Pinpoint the cell where the given text exists, returning its (x, y) midpoint coordinate. 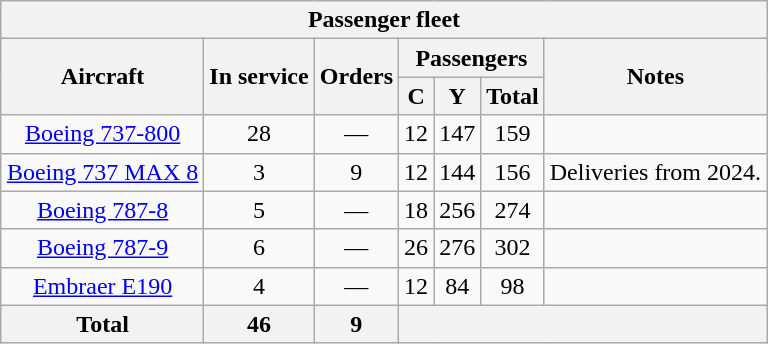
Boeing 787-8 (102, 210)
Boeing 787-9 (102, 248)
46 (259, 324)
Embraer E190 (102, 286)
4 (259, 286)
28 (259, 134)
Passenger fleet (384, 20)
In service (259, 77)
5 (259, 210)
159 (513, 134)
26 (416, 248)
Boeing 737-800 (102, 134)
C (416, 96)
Passengers (472, 58)
144 (458, 172)
98 (513, 286)
302 (513, 248)
Boeing 737 MAX 8 (102, 172)
3 (259, 172)
18 (416, 210)
Notes (655, 77)
6 (259, 248)
274 (513, 210)
256 (458, 210)
276 (458, 248)
Deliveries from 2024. (655, 172)
Orders (356, 77)
Aircraft (102, 77)
Y (458, 96)
147 (458, 134)
156 (513, 172)
84 (458, 286)
